Identify which cell holds the provided text, then report its (x, y) central coordinate. 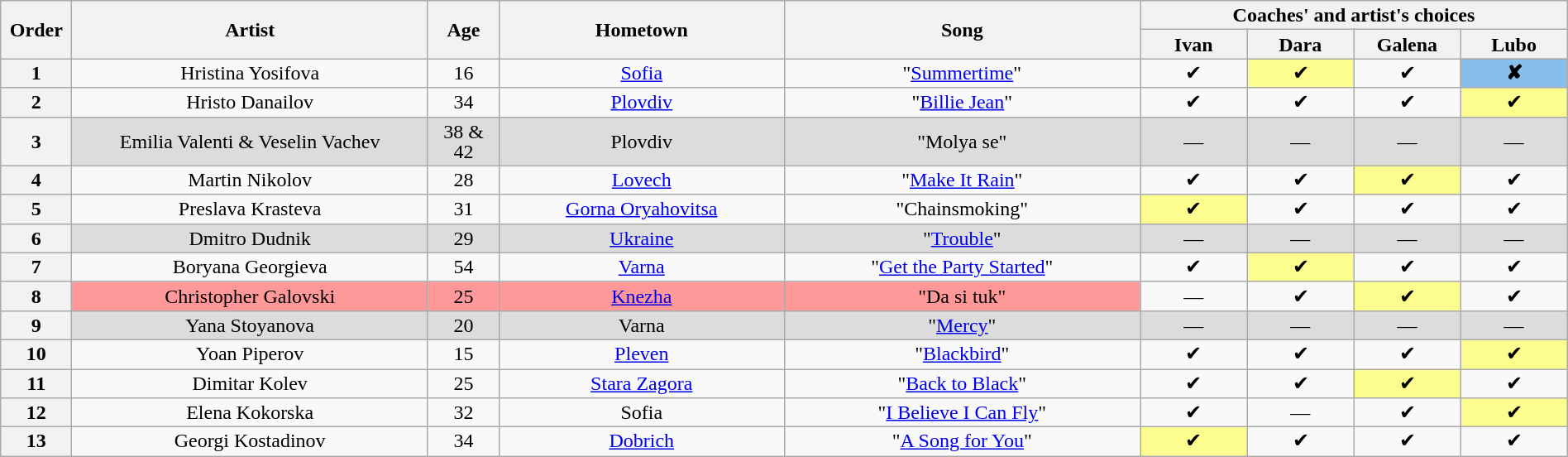
12 (36, 412)
Pleven (642, 354)
6 (36, 238)
Yoan Piperov (250, 354)
8 (36, 296)
29 (463, 238)
Georgi Kostadinov (250, 442)
Hristina Yosifova (250, 73)
"Blackbird" (963, 354)
Knezha (642, 296)
Ukraine (642, 238)
15 (463, 354)
"Summertime" (963, 73)
"Get the Party Started" (963, 267)
Dara (1300, 45)
13 (36, 442)
Stara Zagora (642, 384)
"A Song for You" (963, 442)
20 (463, 325)
"Trouble" (963, 238)
Christopher Galovski (250, 296)
✘ (1513, 73)
"Mercy" (963, 325)
Hometown (642, 30)
Order (36, 30)
Dobrich (642, 442)
7 (36, 267)
1 (36, 73)
9 (36, 325)
"Molya se" (963, 141)
Dimitar Kolev (250, 384)
"Da si tuk" (963, 296)
"I Believe I Can Fly" (963, 412)
Boryana Georgieva (250, 267)
"Back to Black" (963, 384)
"Make It Rain" (963, 180)
32 (463, 412)
11 (36, 384)
Elena Kokorska (250, 412)
2 (36, 103)
31 (463, 209)
Dmitro Dudnik (250, 238)
Galena (1408, 45)
Ivan (1194, 45)
Yana Stoyanova (250, 325)
Lovech (642, 180)
4 (36, 180)
Artist (250, 30)
Coaches' and artist's choices (1355, 15)
16 (463, 73)
Gorna Oryahovitsa (642, 209)
Emilia Valenti & Veselin Vachev (250, 141)
Hristo Danailov (250, 103)
"Billie Jean" (963, 103)
38 & 42 (463, 141)
Song (963, 30)
10 (36, 354)
Age (463, 30)
Lubo (1513, 45)
Preslava Krasteva (250, 209)
5 (36, 209)
3 (36, 141)
54 (463, 267)
Martin Nikolov (250, 180)
"Chainsmoking" (963, 209)
28 (463, 180)
